Scan for the cell matching the given text and deliver its (x, y) coordinate at center. 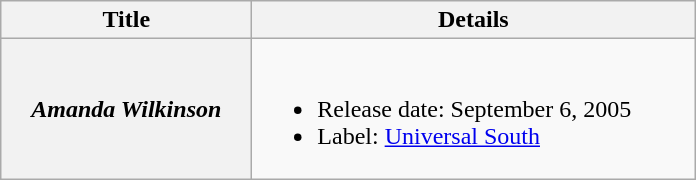
Title (126, 20)
Amanda Wilkinson (126, 109)
Details (474, 20)
Release date: September 6, 2005Label: Universal South (474, 109)
